Return (X, Y) of the center of cell containing provided text 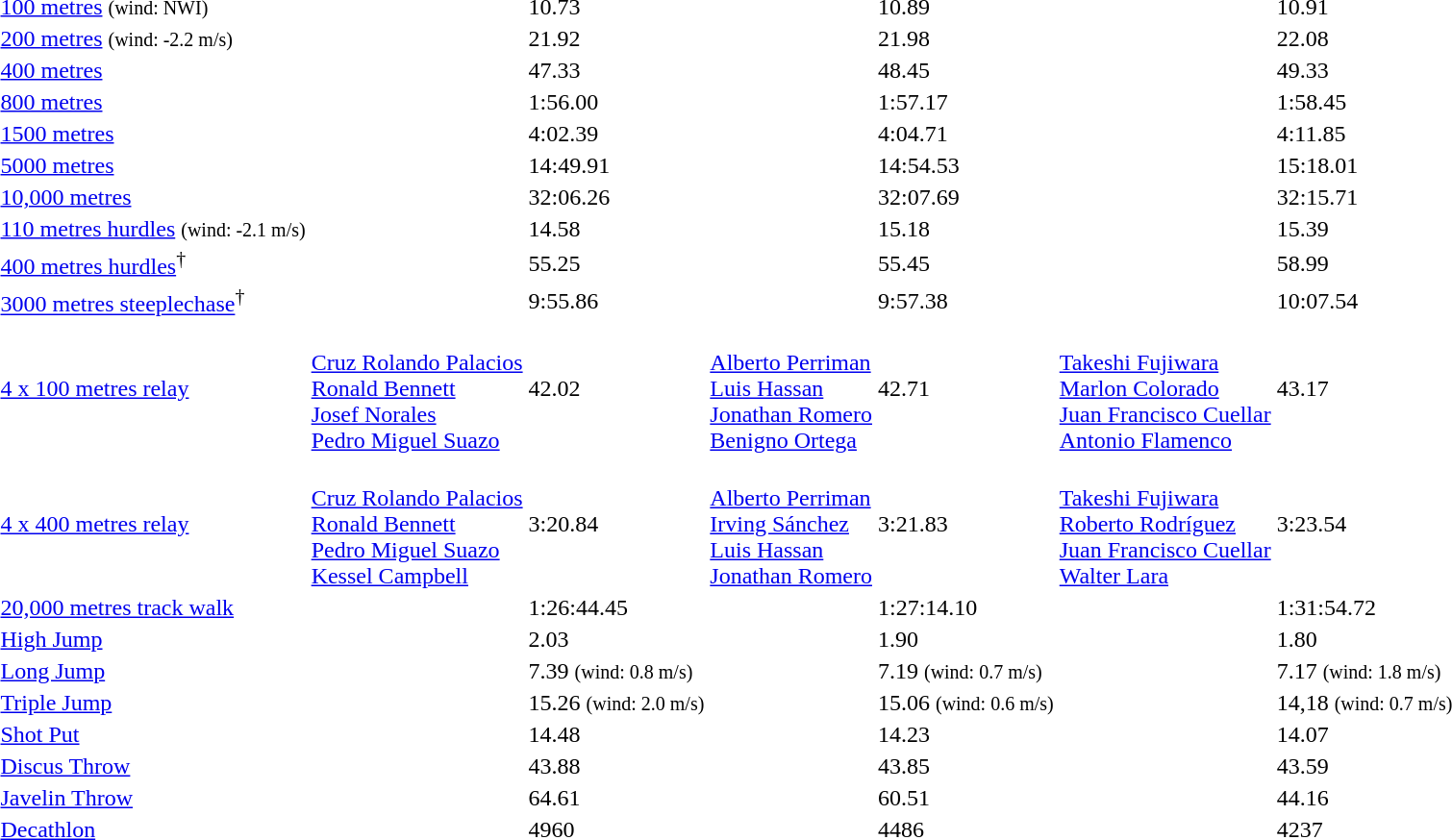
1:57.17 (965, 102)
1:26:44.45 (616, 607)
2.03 (616, 639)
21.92 (616, 38)
21.98 (965, 38)
32:06.26 (616, 197)
64.61 (616, 798)
7.19 (wind: 0.7 m/s) (965, 671)
3:20.84 (616, 524)
Cruz Rolando Palacios Ronald Bennett Pedro Miguel Suazo Kessel Campbell (417, 524)
47.33 (616, 70)
60.51 (965, 798)
Takeshi Fujiwara Roberto Rodríguez Juan Francisco Cuellar Walter Lara (1165, 524)
1.90 (965, 639)
Alberto Perriman Luis Hassan Jonathan Romero Benigno Ortega (791, 388)
42.71 (965, 388)
4:04.71 (965, 134)
14.58 (616, 229)
15.06 (wind: 0.6 m/s) (965, 703)
Alberto Perriman Irving Sánchez Luis Hassan Jonathan Romero (791, 524)
43.85 (965, 766)
14.48 (616, 734)
9:55.86 (616, 301)
4:02.39 (616, 134)
14:49.91 (616, 165)
55.45 (965, 263)
15.18 (965, 229)
Cruz Rolando Palacios Ronald Bennett Josef Norales Pedro Miguel Suazo (417, 388)
1:27:14.10 (965, 607)
55.25 (616, 263)
43.88 (616, 766)
14.23 (965, 734)
42.02 (616, 388)
1:56.00 (616, 102)
14:54.53 (965, 165)
48.45 (965, 70)
7.39 (wind: 0.8 m/s) (616, 671)
Takeshi Fujiwara Marlon Colorado Juan Francisco Cuellar Antonio Flamenco (1165, 388)
15.26 (wind: 2.0 m/s) (616, 703)
3:21.83 (965, 524)
9:57.38 (965, 301)
32:07.69 (965, 197)
